Search for the cell housing the specified text and yield its [X, Y] center coordinate. 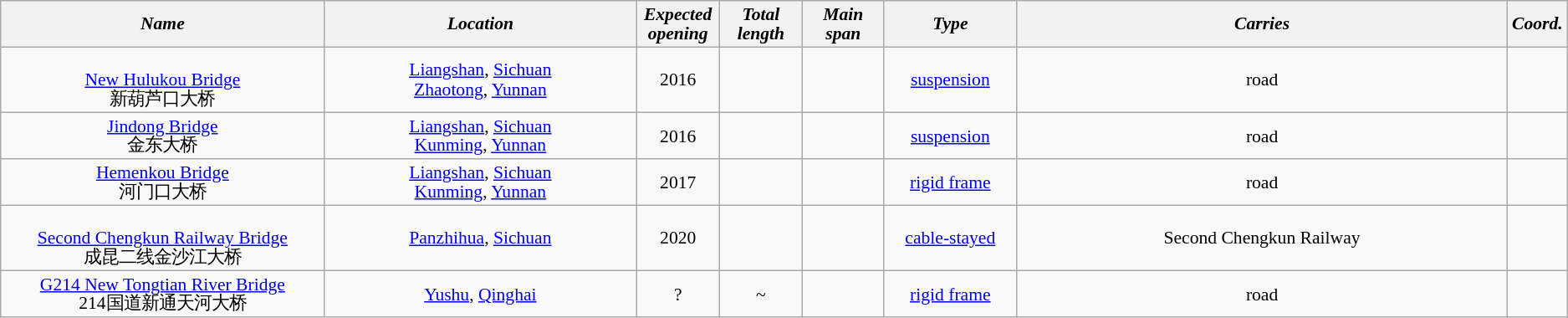
Jindong Bridge金东大桥 [162, 136]
Location [480, 24]
Type [950, 24]
Second Chengkun Railway [1262, 238]
Name [162, 24]
~ [761, 295]
2017 [678, 182]
Total length [761, 24]
Yushu, Qinghai [480, 295]
Hemenkou Bridge河门口大桥 [162, 182]
Expected opening [678, 24]
New Hulukou Bridge新葫芦口大桥 [162, 80]
Carries [1262, 24]
G214 New Tongtian River Bridge214国道新通天河大桥 [162, 295]
Liangshan, SichuanZhaotong, Yunnan [480, 80]
cable-stayed [950, 238]
Second Chengkun Railway Bridge成昆二线金沙江大桥 [162, 238]
Main span [843, 24]
Panzhihua, Sichuan [480, 238]
Coord. [1537, 24]
2020 [678, 238]
? [678, 295]
